Detect which cell encompasses the target text, then output its [X, Y] center coordinate. 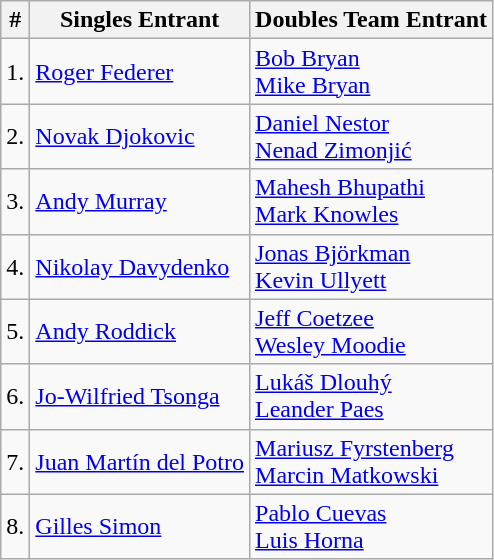
Lukáš Dlouhý Leander Paes [372, 396]
Novak Djokovic [140, 136]
3. [16, 202]
2. [16, 136]
Pablo Cuevas Luis Horna [372, 526]
Jo-Wilfried Tsonga [140, 396]
Juan Martín del Potro [140, 462]
6. [16, 396]
4. [16, 266]
5. [16, 332]
Andy Roddick [140, 332]
Gilles Simon [140, 526]
Nikolay Davydenko [140, 266]
8. [16, 526]
Jonas Björkman Kevin Ullyett [372, 266]
Daniel Nestor Nenad Zimonjić [372, 136]
Bob Bryan Mike Bryan [372, 72]
1. [16, 72]
Roger Federer [140, 72]
Mahesh Bhupathi Mark Knowles [372, 202]
Andy Murray [140, 202]
Singles Entrant [140, 20]
Doubles Team Entrant [372, 20]
Jeff Coetzee Wesley Moodie [372, 332]
Mariusz Fyrstenberg Marcin Matkowski [372, 462]
# [16, 20]
7. [16, 462]
